Scan for the cell matching the given text and deliver its [X, Y] coordinate at center. 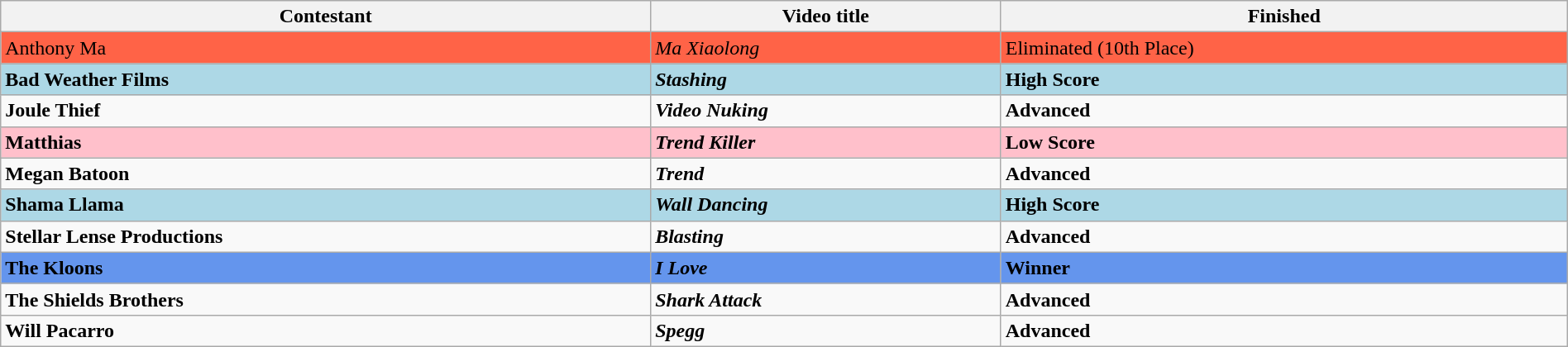
Stellar Lense Productions [326, 236]
Blasting [826, 236]
The Kloons [326, 268]
Shama Llama [326, 205]
Contestant [326, 17]
Megan Batoon [326, 173]
Trend Killer [826, 142]
Wall Dancing [826, 205]
Video Nuking [826, 111]
Low Score [1284, 142]
Winner [1284, 268]
Stashing [826, 79]
Matthias [326, 142]
Will Pacarro [326, 330]
I Love [826, 268]
Finished [1284, 17]
The Shields Brothers [326, 299]
Joule Thief [326, 111]
Trend [826, 173]
Eliminated (10th Place) [1284, 48]
Ma Xiaolong [826, 48]
Shark Attack [826, 299]
Video title [826, 17]
Anthony Ma [326, 48]
Bad Weather Films [326, 79]
Spegg [826, 330]
